Return [x, y] of the center of cell containing provided text 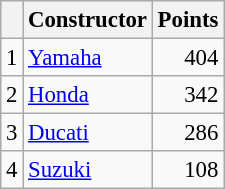
4 [12, 170]
Yamaha [88, 58]
3 [12, 133]
Suzuki [88, 170]
Honda [88, 95]
Points [188, 20]
286 [188, 133]
Constructor [88, 20]
Ducati [88, 133]
108 [188, 170]
342 [188, 95]
2 [12, 95]
1 [12, 58]
404 [188, 58]
